Find where the given text appears and provide that cell's center as (x, y) coordinate. 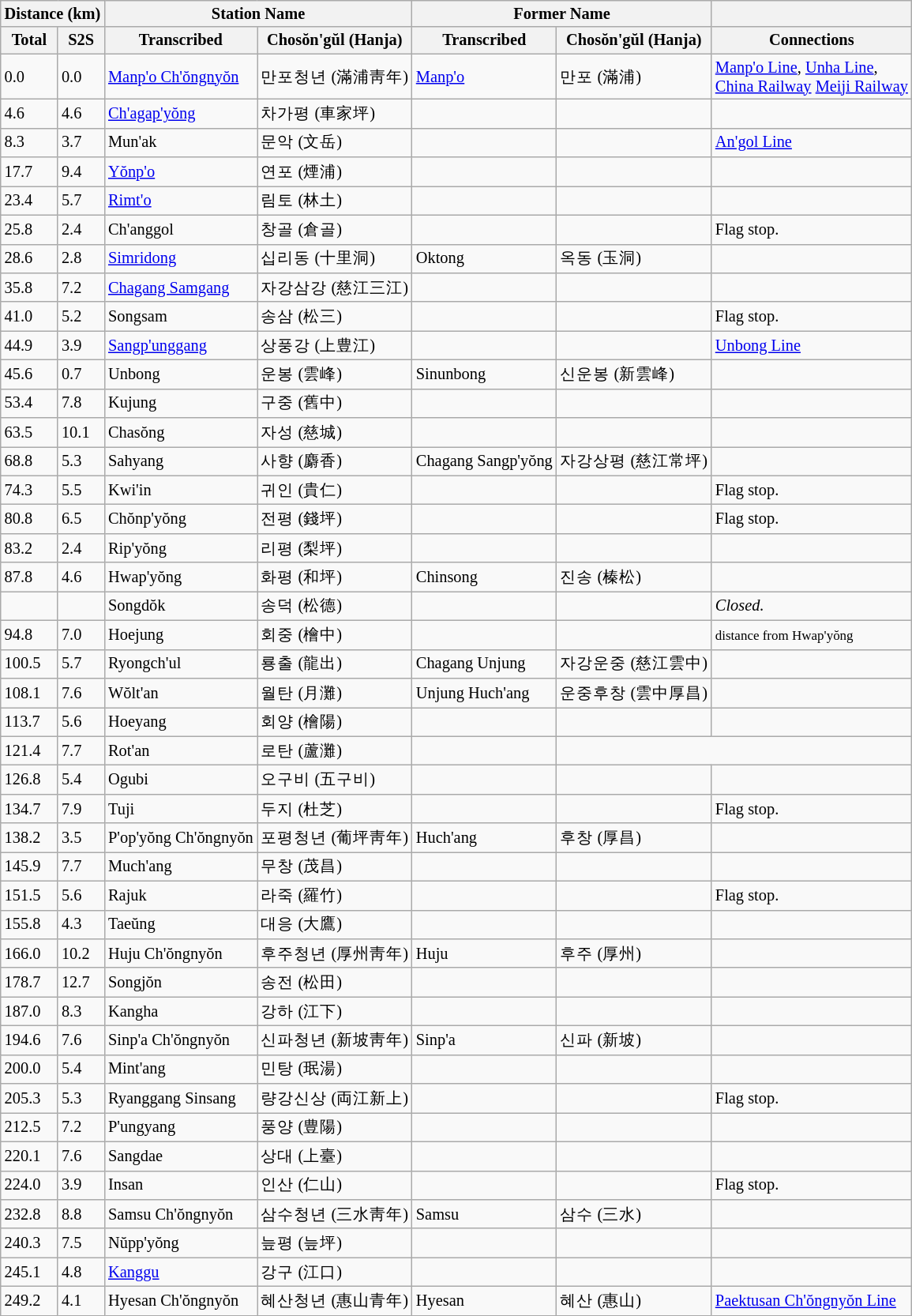
송삼 (松三) (335, 316)
Paektusan Ch'ŏngnyŏn Line (812, 1300)
상대 (上臺) (335, 1156)
7.0 (81, 635)
Chasŏng (180, 433)
distance from Hwap'yŏng (812, 635)
Chinsong (485, 577)
Ch'anggol (180, 229)
224.0 (29, 1185)
상풍강 (上豊江) (335, 346)
진송 (榛松) (634, 577)
126.8 (29, 779)
3.5 (81, 837)
Ryongch'ul (180, 664)
74.3 (29, 490)
포평청년 (葡坪靑年) (335, 837)
P'ungyang (180, 1126)
5.5 (81, 490)
212.5 (29, 1126)
창골 (倉골) (335, 229)
회양 (檜陽) (335, 722)
4.1 (81, 1300)
Mun'ak (180, 142)
83.2 (29, 548)
4.3 (81, 924)
강하 (江下) (335, 1011)
0.7 (81, 374)
94.8 (29, 635)
Ogubi (180, 779)
6.5 (81, 518)
자강삼강 (慈江三江) (335, 288)
200.0 (29, 1070)
리평 (梨坪) (335, 548)
삼수 (三水) (634, 1213)
121.4 (29, 750)
44.9 (29, 346)
로탄 (蘆灘) (335, 750)
Connections (812, 40)
만포 (滿浦) (634, 77)
Ch'agap'yŏng (180, 114)
Kujung (180, 403)
Hoejung (180, 635)
3.7 (81, 142)
P'op'yŏng Ch'ŏngnyŏn (180, 837)
Kanggu (180, 1272)
귀인 (貴仁) (335, 490)
Taeŭng (180, 924)
Chagang Samgang (180, 288)
혜산청년 (惠山青年) (335, 1300)
림토 (林土) (335, 201)
Manp'o (485, 77)
운중후창 (雲中厚昌) (634, 692)
Hwap'yŏng (180, 577)
무창 (茂昌) (335, 866)
53.4 (29, 403)
Songdŏk (180, 605)
Rimt'o (180, 201)
Closed. (812, 605)
화평 (和坪) (335, 577)
Sangdae (180, 1156)
Samsu (485, 1213)
만포청년 (滿浦靑年) (335, 77)
사향 (麝香) (335, 461)
134.7 (29, 809)
151.5 (29, 896)
량강신상 (両江新上) (335, 1098)
4.8 (81, 1272)
Hyesan (485, 1300)
Rajuk (180, 896)
Sinp'a Ch'ŏngnyŏn (180, 1040)
후창 (厚昌) (634, 837)
Station Name (258, 13)
Chagang Unjung (485, 664)
145.9 (29, 866)
249.2 (29, 1300)
100.5 (29, 664)
Unbong (180, 374)
옥동 (玉洞) (634, 259)
늪평 (늪坪) (335, 1243)
신파청년 (新坡靑年) (335, 1040)
Sinunbong (485, 374)
Manp'o Ch'ŏngnyŏn (180, 77)
S2S (81, 40)
232.8 (29, 1213)
Huju (485, 953)
Oktong (485, 259)
Simridong (180, 259)
Huch'ang (485, 837)
An'gol Line (812, 142)
라죽 (羅竹) (335, 896)
155.8 (29, 924)
45.6 (29, 374)
후주 (厚州) (634, 953)
인산 (仁山) (335, 1185)
28.6 (29, 259)
Total (29, 40)
Samsu Ch'ŏngnyŏn (180, 1213)
240.3 (29, 1243)
Songsam (180, 316)
178.7 (29, 983)
Wŏlt'an (180, 692)
Nŭpp'yŏng (180, 1243)
Chagang Sangp'yŏng (485, 461)
Huju Ch'ŏngnyŏn (180, 953)
Hyesan Ch'ŏngnyŏn (180, 1300)
68.8 (29, 461)
7.5 (81, 1243)
80.8 (29, 518)
25.8 (29, 229)
108.1 (29, 692)
혜산 (惠山) (634, 1300)
Former Name (562, 13)
대응 (大鷹) (335, 924)
십리동 (十里洞) (335, 259)
Tuji (180, 809)
245.1 (29, 1272)
10.1 (81, 433)
문악 (文岳) (335, 142)
17.7 (29, 172)
자강상평 (慈江常坪) (634, 461)
운봉 (雲峰) (335, 374)
Songjŏn (180, 983)
187.0 (29, 1011)
5.2 (81, 316)
2.8 (81, 259)
138.2 (29, 837)
Sinp'a (485, 1040)
Much'ang (180, 866)
오구비 (五구비) (335, 779)
220.1 (29, 1156)
63.5 (29, 433)
회중 (檜中) (335, 635)
7.8 (81, 403)
23.4 (29, 201)
월탄 (月灘) (335, 692)
연포 (煙浦) (335, 172)
Manp'o Line, Unha Line,China Railway Meiji Railway (812, 77)
10.2 (81, 953)
113.7 (29, 722)
Unbong Line (812, 346)
후주청년 (厚州靑年) (335, 953)
166.0 (29, 953)
41.0 (29, 316)
민탕 (珉湯) (335, 1070)
삼수청년 (三水靑年) (335, 1213)
강구 (江口) (335, 1272)
Kangha (180, 1011)
7.9 (81, 809)
Hoeyang (180, 722)
룡출 (龍出) (335, 664)
풍양 (豊陽) (335, 1126)
8.8 (81, 1213)
35.8 (29, 288)
Yŏnp'o (180, 172)
Rot'an (180, 750)
전평 (錢坪) (335, 518)
9.4 (81, 172)
신운봉 (新雲峰) (634, 374)
자강운중 (慈江雲中) (634, 664)
Mint'ang (180, 1070)
차가평 (車家坪) (335, 114)
194.6 (29, 1040)
87.8 (29, 577)
12.7 (81, 983)
205.3 (29, 1098)
Ryanggang Sinsang (180, 1098)
송전 (松田) (335, 983)
Sangp'unggang (180, 346)
Unjung Huch'ang (485, 692)
Kwi'in (180, 490)
자성 (慈城) (335, 433)
구중 (舊中) (335, 403)
송덕 (松德) (335, 605)
Insan (180, 1185)
Rip'yŏng (180, 548)
두지 (杜芝) (335, 809)
신파 (新坡) (634, 1040)
Sahyang (180, 461)
Distance (km) (52, 13)
Chŏnp'yŏng (180, 518)
